Locate the cell with the specified text and output its (x, y) center coordinate. 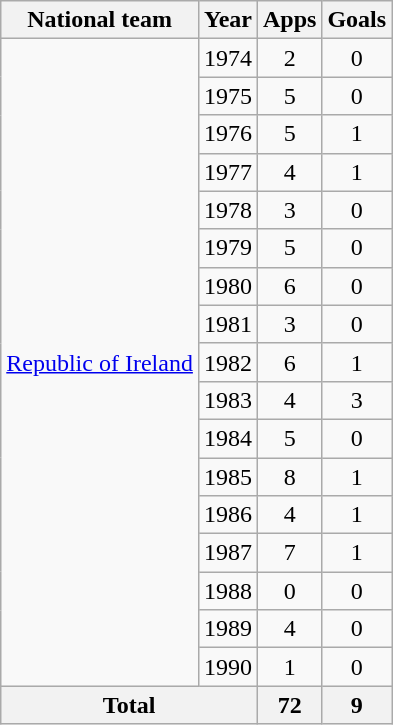
1990 (228, 667)
1974 (228, 58)
1988 (228, 591)
1985 (228, 477)
National team (100, 20)
1989 (228, 629)
Goals (357, 20)
2 (289, 58)
Year (228, 20)
1984 (228, 438)
1976 (228, 134)
9 (357, 705)
Total (130, 705)
1978 (228, 210)
1980 (228, 286)
1983 (228, 400)
7 (289, 553)
1982 (228, 362)
1977 (228, 172)
1975 (228, 96)
72 (289, 705)
1979 (228, 248)
1987 (228, 553)
8 (289, 477)
Apps (289, 20)
Republic of Ireland (100, 362)
1986 (228, 515)
1981 (228, 324)
